Find where the given text appears and provide that cell's center as (x, y) coordinate. 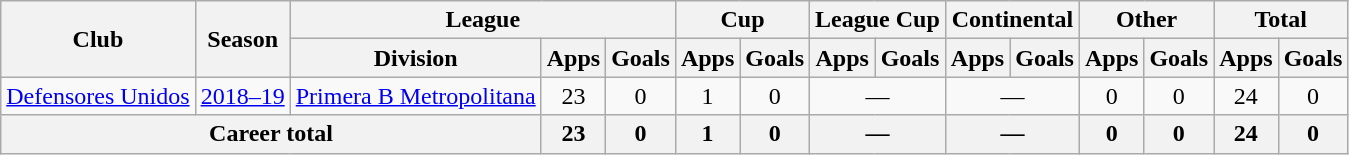
Primera B Metropolitana (416, 96)
Other (1146, 20)
League (482, 20)
Division (416, 58)
Season (242, 39)
Club (98, 39)
2018–19 (242, 96)
Cup (742, 20)
Total (1281, 20)
League Cup (878, 20)
Defensores Unidos (98, 96)
Career total (271, 134)
Continental (1012, 20)
